Find where the given text appears and provide that cell's center as (x, y) coordinate. 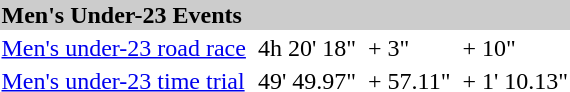
4h 20' 18" (306, 48)
+ 10" (516, 48)
Men's under-23 road race (124, 48)
+ 3" (410, 48)
Men's Under-23 Events (285, 15)
